Locate the cell with the specified text and output its (X, Y) center coordinate. 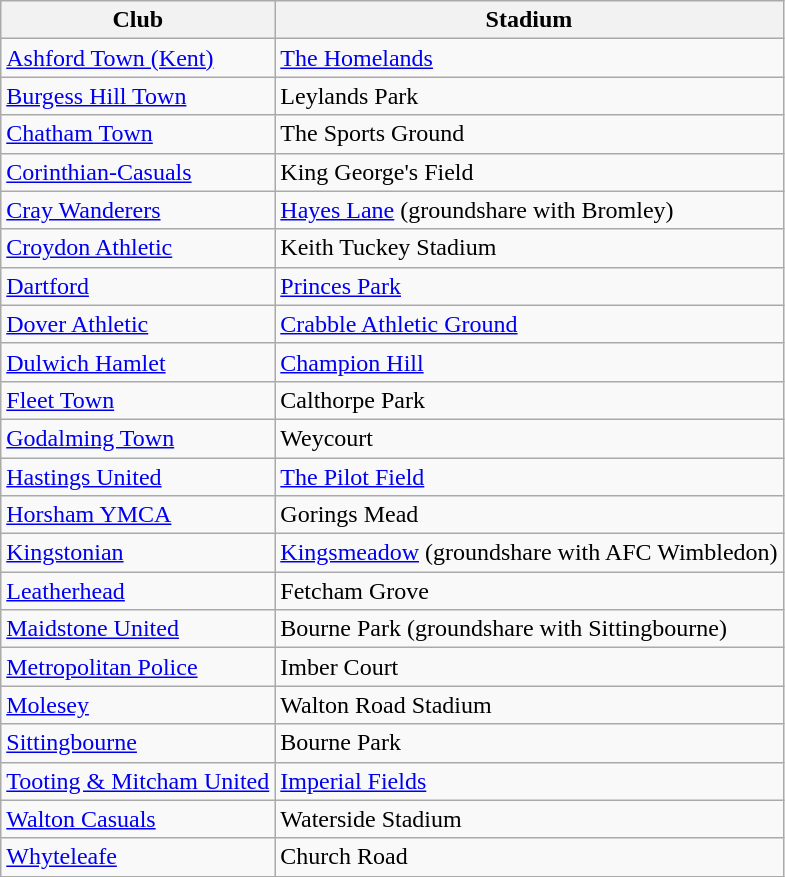
Stadium (529, 20)
Cray Wanderers (138, 210)
Dartford (138, 286)
Godalming Town (138, 438)
Maidstone United (138, 629)
Croydon Athletic (138, 248)
Waterside Stadium (529, 819)
Keith Tuckey Stadium (529, 248)
Corinthian-Casuals (138, 172)
Fetcham Grove (529, 591)
Tooting & Mitcham United (138, 781)
Burgess Hill Town (138, 96)
Hastings United (138, 477)
Chatham Town (138, 134)
Bourne Park (groundshare with Sittingbourne) (529, 629)
Metropolitan Police (138, 667)
Gorings Mead (529, 515)
Whyteleafe (138, 857)
Church Road (529, 857)
The Sports Ground (529, 134)
Walton Road Stadium (529, 705)
The Homelands (529, 58)
Dover Athletic (138, 324)
King George's Field (529, 172)
Weycourt (529, 438)
Walton Casuals (138, 819)
Molesey (138, 705)
Crabble Athletic Ground (529, 324)
Imber Court (529, 667)
Imperial Fields (529, 781)
Fleet Town (138, 400)
Hayes Lane (groundshare with Bromley) (529, 210)
Club (138, 20)
Leatherhead (138, 591)
Calthorpe Park (529, 400)
Sittingbourne (138, 743)
Kingstonian (138, 553)
Champion Hill (529, 362)
Leylands Park (529, 96)
The Pilot Field (529, 477)
Dulwich Hamlet (138, 362)
Bourne Park (529, 743)
Kingsmeadow (groundshare with AFC Wimbledon) (529, 553)
Princes Park (529, 286)
Horsham YMCA (138, 515)
Ashford Town (Kent) (138, 58)
